Return [x, y] of the center of cell containing provided text 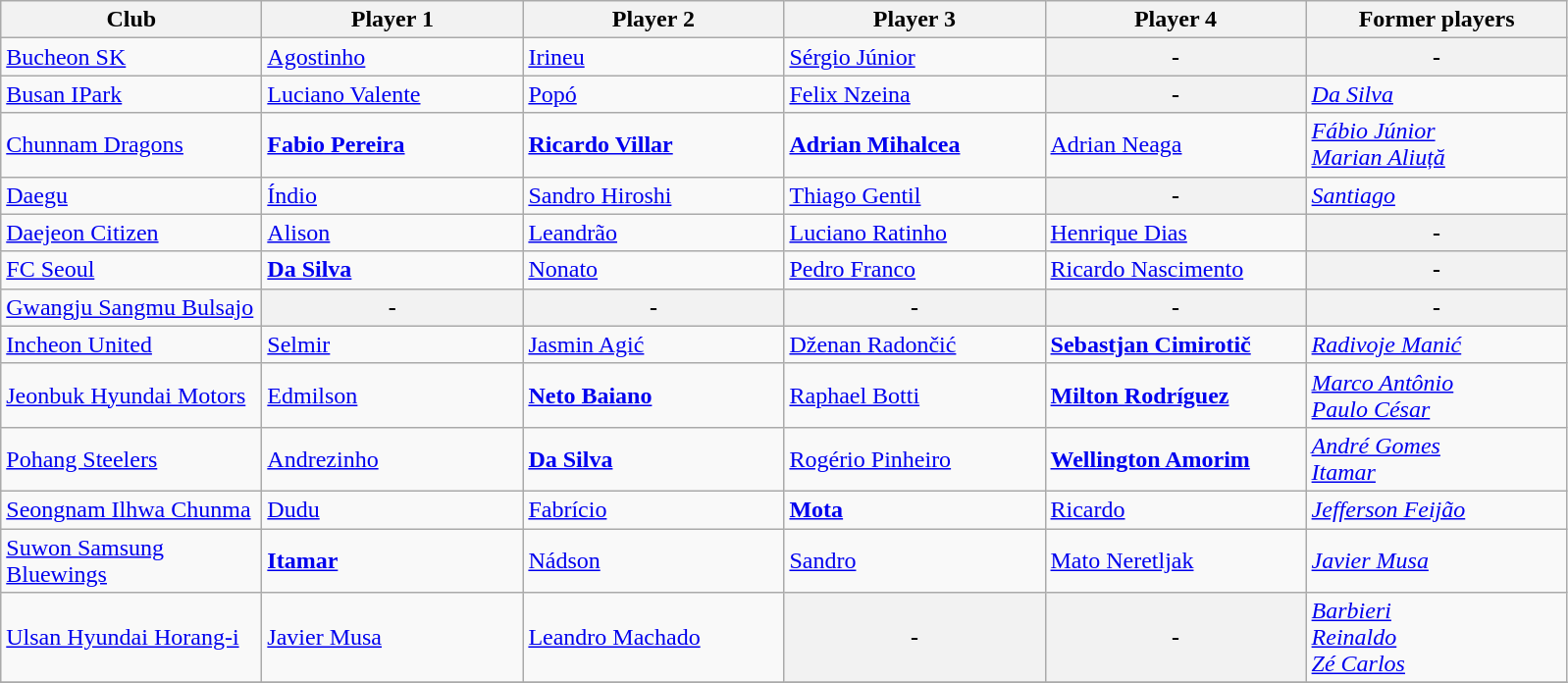
Raphael Botti [915, 394]
Selmir [392, 344]
Sandro Hiroshi [653, 195]
Andrezinho [392, 459]
Ricardo Villar [653, 145]
Marco Antônio Paulo César [1437, 394]
Agostinho [392, 57]
Fabio Pereira [392, 145]
Daejeon Citizen [131, 233]
Club [131, 20]
Mota [915, 509]
Sérgio Júnior [915, 57]
Felix Nzeina [915, 94]
Pedro Franco [915, 270]
Dudu [392, 509]
Player 4 [1176, 20]
Former players [1437, 20]
Alison [392, 233]
Player 2 [653, 20]
Rogério Pinheiro [915, 459]
Ricardo [1176, 509]
Pohang Steelers [131, 459]
Edmilson [392, 394]
Adrian Neaga [1176, 145]
Bucheon SK [131, 57]
Gwangju Sangmu Bulsajo [131, 307]
Seongnam Ilhwa Chunma [131, 509]
Índio [392, 195]
Popó [653, 94]
Henrique Dias [1176, 233]
Irineu [653, 57]
Thiago Gentil [915, 195]
Radivoje Manić [1437, 344]
Mato Neretljak [1176, 559]
Neto Baiano [653, 394]
Jasmin Agić [653, 344]
Itamar [392, 559]
Chunnam Dragons [131, 145]
Santiago [1437, 195]
André Gomes Itamar [1437, 459]
Adrian Mihalcea [915, 145]
Sebastjan Cimirotič [1176, 344]
Fabrício [653, 509]
Fábio Júnior Marian Aliuță [1437, 145]
Suwon Samsung Bluewings [131, 559]
FC Seoul [131, 270]
Jeonbuk Hyundai Motors [131, 394]
Ulsan Hyundai Horang-i [131, 638]
Leandrão [653, 233]
Jefferson Feijão [1437, 509]
Daegu [131, 195]
Barbieri Reinaldo Zé Carlos [1437, 638]
Leandro Machado [653, 638]
Incheon United [131, 344]
Milton Rodríguez [1176, 394]
Wellington Amorim [1176, 459]
Nonato [653, 270]
Player 1 [392, 20]
Luciano Ratinho [915, 233]
Dženan Radončić [915, 344]
Ricardo Nascimento [1176, 270]
Sandro [915, 559]
Busan IPark [131, 94]
Luciano Valente [392, 94]
Player 3 [915, 20]
Nádson [653, 559]
